From the cell containing the given text, extract its center point as [X, Y] coordinate. 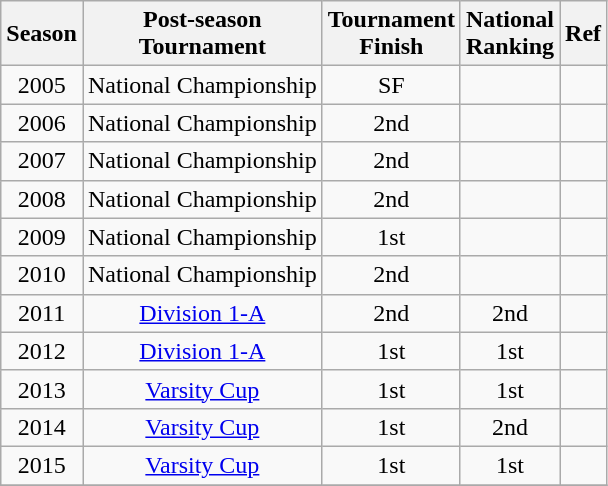
2008 [42, 199]
Season [42, 34]
Tournament Finish [391, 34]
2012 [42, 351]
2010 [42, 275]
2005 [42, 85]
SF [391, 85]
Ref [584, 34]
2007 [42, 161]
2009 [42, 237]
2015 [42, 465]
National Ranking [510, 34]
2013 [42, 389]
2014 [42, 427]
2011 [42, 313]
Post-season Tournament [202, 34]
2006 [42, 123]
